Search for the cell housing the specified text and yield its (X, Y) center coordinate. 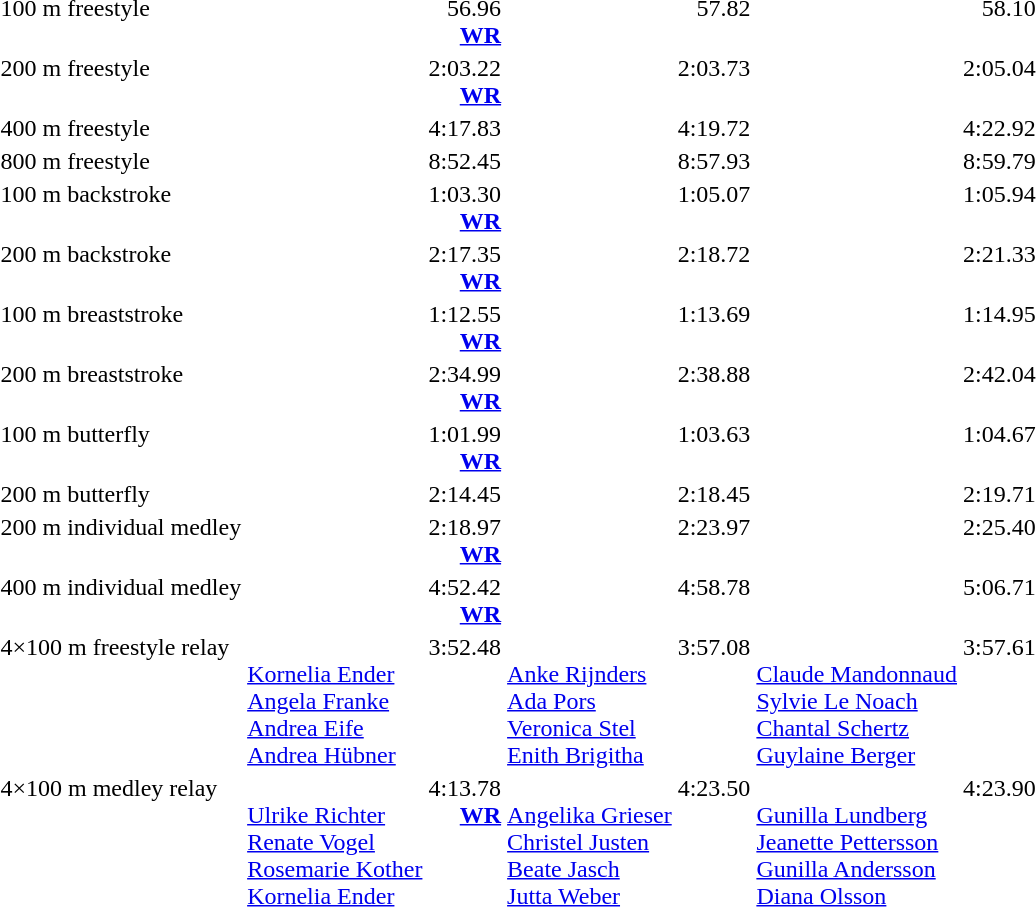
Kornelia EnderAngela FrankeAndrea EifeAndrea Hübner (335, 701)
8:52.45 (465, 161)
Claude MandonnaudSylvie Le NoachChantal SchertzGuylaine Berger (857, 701)
4:58.78 (714, 600)
2:18.72 (714, 268)
3:57.08 (714, 701)
2:23.97 (714, 540)
1:05.07 (714, 208)
1:01.99WR (465, 448)
2:18.45 (714, 494)
4:52.42WR (465, 600)
1:12.55WR (465, 328)
2:14.45 (465, 494)
2:18.97WR (465, 540)
3:52.48 (465, 701)
2:38.88 (714, 388)
4:17.83 (465, 128)
Anke RijndersAda PorsVeronica StelEnith Brigitha (590, 701)
1:03.30WR (465, 208)
1:13.69 (714, 328)
2:03.73 (714, 82)
2:03.22WR (465, 82)
8:57.93 (714, 161)
2:34.99WR (465, 388)
4:19.72 (714, 128)
2:17.35WR (465, 268)
1:03.63 (714, 448)
